From the cell containing the given text, extract its center point as (X, Y) coordinate. 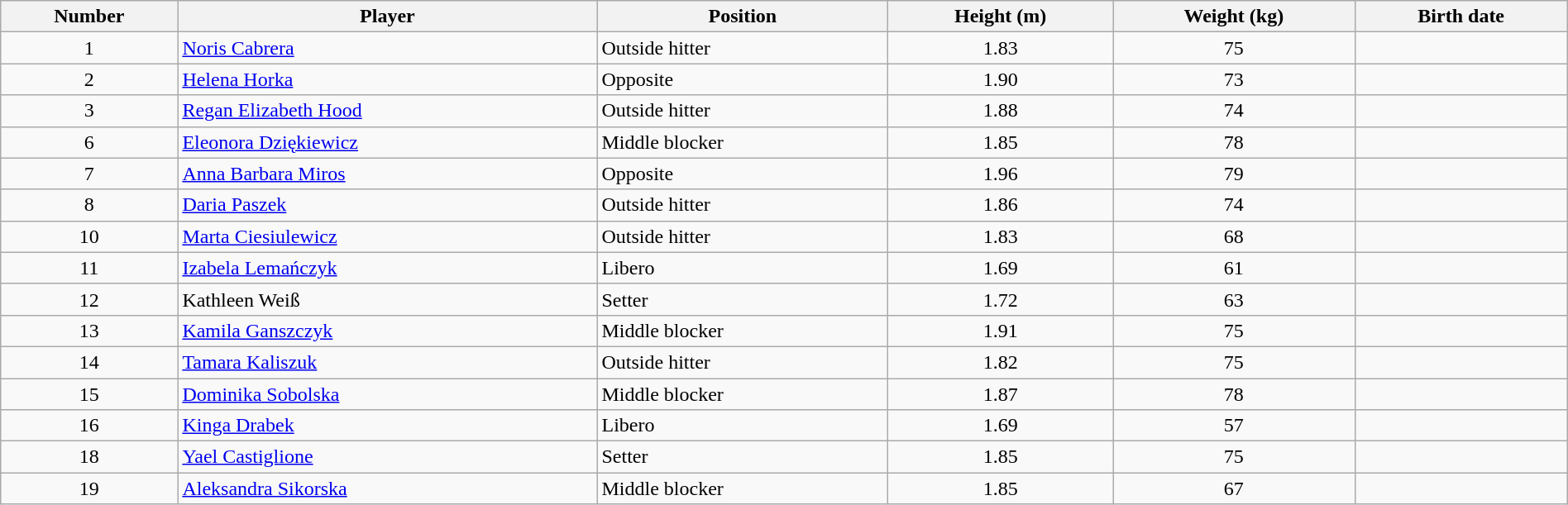
Position (743, 17)
Helena Horka (387, 79)
Kamila Ganszczyk (387, 331)
Anna Barbara Miros (387, 174)
1.91 (1001, 331)
Aleksandra Sikorska (387, 488)
1 (89, 48)
Dominika Sobolska (387, 394)
79 (1234, 174)
10 (89, 236)
13 (89, 331)
Number (89, 17)
67 (1234, 488)
Height (m) (1001, 17)
Yael Castiglione (387, 457)
1.88 (1001, 111)
1.90 (1001, 79)
1.96 (1001, 174)
3 (89, 111)
Kathleen Weiß (387, 299)
Kinga Drabek (387, 426)
11 (89, 268)
1.82 (1001, 362)
73 (1234, 79)
6 (89, 142)
16 (89, 426)
Birth date (1460, 17)
12 (89, 299)
Weight (kg) (1234, 17)
15 (89, 394)
63 (1234, 299)
61 (1234, 268)
Izabela Lemańczyk (387, 268)
Regan Elizabeth Hood (387, 111)
Player (387, 17)
2 (89, 79)
Marta Ciesiulewicz (387, 236)
Eleonora Dziękiewicz (387, 142)
1.86 (1001, 205)
8 (89, 205)
7 (89, 174)
18 (89, 457)
19 (89, 488)
Tamara Kaliszuk (387, 362)
57 (1234, 426)
1.72 (1001, 299)
Noris Cabrera (387, 48)
14 (89, 362)
1.87 (1001, 394)
Daria Paszek (387, 205)
68 (1234, 236)
